Detect which cell encompasses the target text, then output its [X, Y] center coordinate. 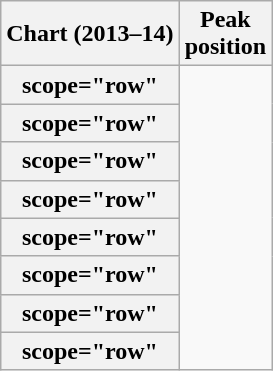
Chart (2013–14) [90, 34]
Peakposition [225, 34]
